Pinpoint the cell where the given text exists, returning its [X, Y] midpoint coordinate. 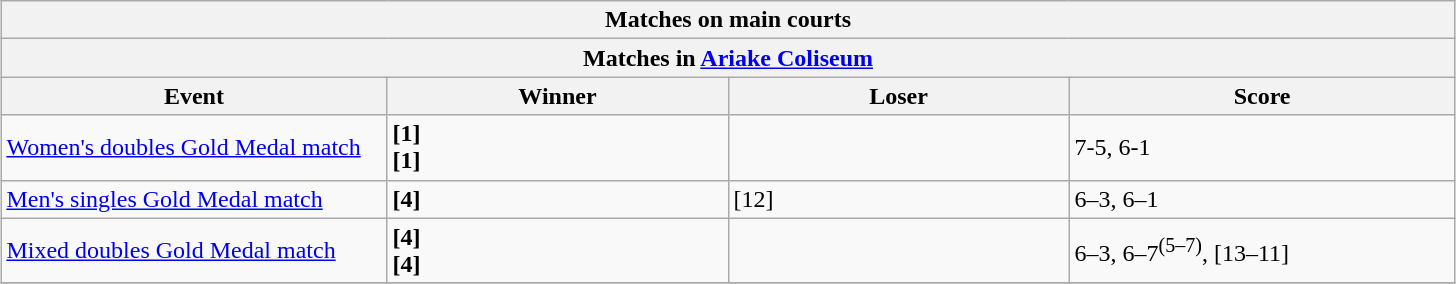
[4] [4] [558, 250]
Event [194, 96]
Winner [558, 96]
6–3, 6–1 [1262, 199]
6–3, 6–7(5–7), [13–11] [1262, 250]
7-5, 6-1 [1262, 148]
Men's singles Gold Medal match [194, 199]
[1] [1] [558, 148]
[4] [558, 199]
Score [1262, 96]
Matches in Ariake Coliseum [728, 58]
Women's doubles Gold Medal match [194, 148]
Mixed doubles Gold Medal match [194, 250]
Loser [898, 96]
Matches on main courts [728, 20]
[12] [898, 199]
